For the text-containing cell, return its midpoint in (X, Y) coordinate format. 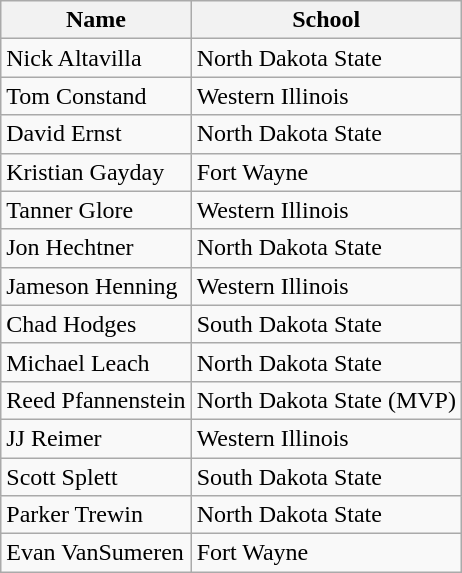
Jameson Henning (96, 286)
North Dakota State (MVP) (326, 400)
Nick Altavilla (96, 58)
Jon Hechtner (96, 248)
School (326, 20)
Name (96, 20)
Kristian Gayday (96, 172)
Chad Hodges (96, 324)
Tanner Glore (96, 210)
Parker Trewin (96, 515)
Michael Leach (96, 362)
Scott Splett (96, 477)
Tom Constand (96, 96)
JJ Reimer (96, 438)
David Ernst (96, 134)
Reed Pfannenstein (96, 400)
Evan VanSumeren (96, 553)
